Return (X, Y) of the center of cell containing provided text 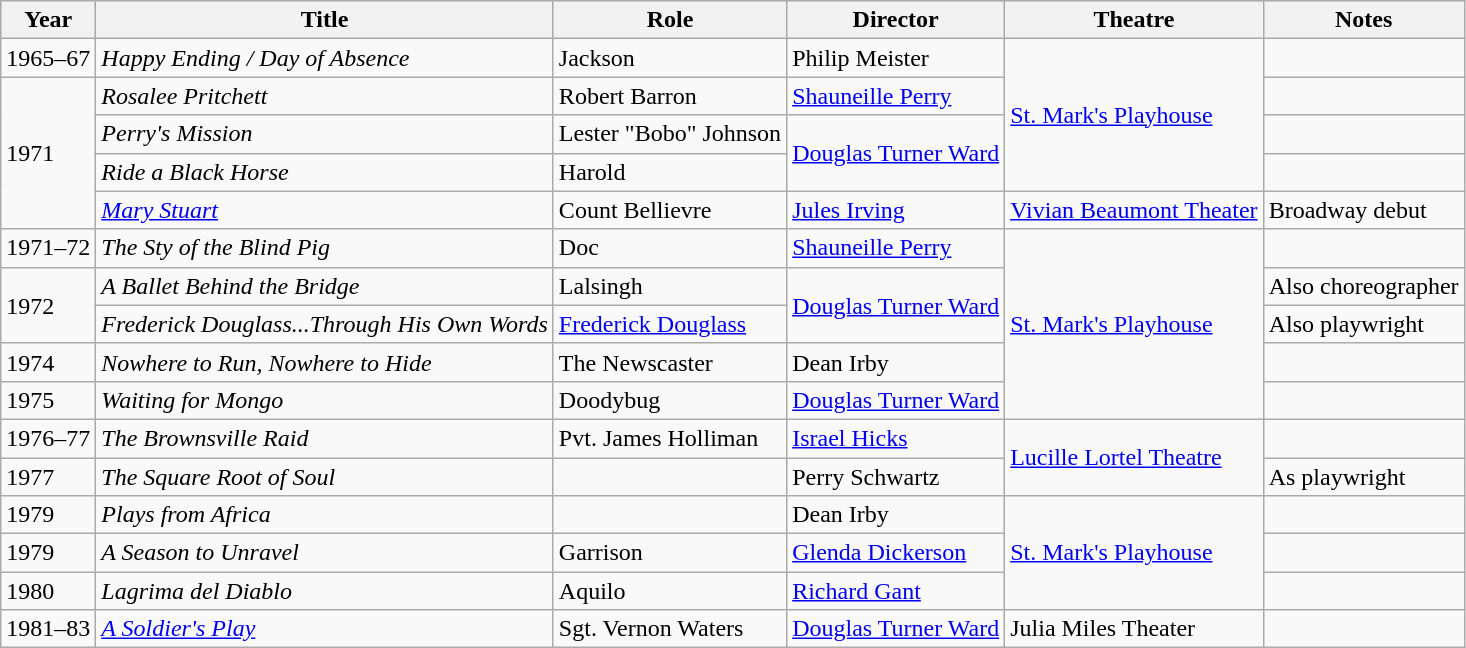
Mary Stuart (325, 210)
As playwright (1364, 477)
Notes (1364, 20)
Plays from Africa (325, 515)
Israel Hicks (896, 438)
Pvt. James Holliman (670, 438)
Director (896, 20)
1965–67 (48, 58)
1976–77 (48, 438)
Perry Schwartz (896, 477)
Also playwright (1364, 324)
Broadway debut (1364, 210)
Lalsingh (670, 286)
Jackson (670, 58)
Robert Barron (670, 96)
Happy Ending / Day of Absence (325, 58)
Count Bellievre (670, 210)
Frederick Douglass...Through His Own Words (325, 324)
Lagrima del Diablo (325, 591)
Title (325, 20)
A Soldier's Play (325, 629)
Theatre (1134, 20)
Rosalee Pritchett (325, 96)
A Season to Unravel (325, 553)
Lucille Lortel Theatre (1134, 457)
Julia Miles Theater (1134, 629)
1972 (48, 305)
Richard Gant (896, 591)
1981–83 (48, 629)
Perry's Mission (325, 134)
Vivian Beaumont Theater (1134, 210)
Also choreographer (1364, 286)
1977 (48, 477)
Role (670, 20)
The Square Root of Soul (325, 477)
The Brownsville Raid (325, 438)
1971–72 (48, 248)
1975 (48, 400)
1980 (48, 591)
The Newscaster (670, 362)
Jules Irving (896, 210)
A Ballet Behind the Bridge (325, 286)
The Sty of the Blind Pig (325, 248)
Harold (670, 172)
Nowhere to Run, Nowhere to Hide (325, 362)
1971 (48, 153)
Doc (670, 248)
1974 (48, 362)
Waiting for Mongo (325, 400)
Philip Meister (896, 58)
Year (48, 20)
Ride a Black Horse (325, 172)
Sgt. Vernon Waters (670, 629)
Frederick Douglass (670, 324)
Aquilo (670, 591)
Doodybug (670, 400)
Glenda Dickerson (896, 553)
Garrison (670, 553)
Lester "Bobo" Johnson (670, 134)
